Extract the (X, Y) coordinate from the center of the cell holding the provided text.  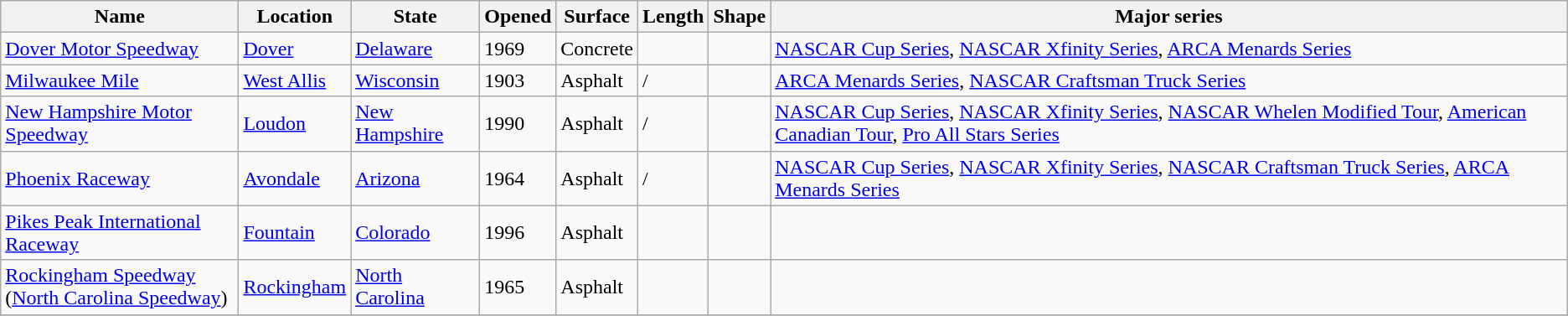
Fountain (295, 233)
Rockingham (295, 287)
1969 (518, 49)
Major series (1169, 17)
West Allis (295, 80)
1996 (518, 233)
State (415, 17)
North Carolina (415, 287)
Phoenix Raceway (120, 178)
Length (673, 17)
1964 (518, 178)
Dover (295, 49)
Surface (597, 17)
Avondale (295, 178)
NASCAR Cup Series, NASCAR Xfinity Series, NASCAR Craftsman Truck Series, ARCA Menards Series (1169, 178)
Shape (740, 17)
Delaware (415, 49)
New Hampshire (415, 124)
Dover Motor Speedway (120, 49)
New Hampshire Motor Speedway (120, 124)
NASCAR Cup Series, NASCAR Xfinity Series, ARCA Menards Series (1169, 49)
Location (295, 17)
Pikes Peak International Raceway (120, 233)
Milwaukee Mile (120, 80)
1965 (518, 287)
Concrete (597, 49)
Wisconsin (415, 80)
ARCA Menards Series, NASCAR Craftsman Truck Series (1169, 80)
Colorado (415, 233)
Arizona (415, 178)
NASCAR Cup Series, NASCAR Xfinity Series, NASCAR Whelen Modified Tour, American Canadian Tour, Pro All Stars Series (1169, 124)
1903 (518, 80)
Name (120, 17)
Rockingham Speedway(North Carolina Speedway) (120, 287)
Loudon (295, 124)
Opened (518, 17)
1990 (518, 124)
